Output the [x, y] coordinate of the center of the cell containing the given text.  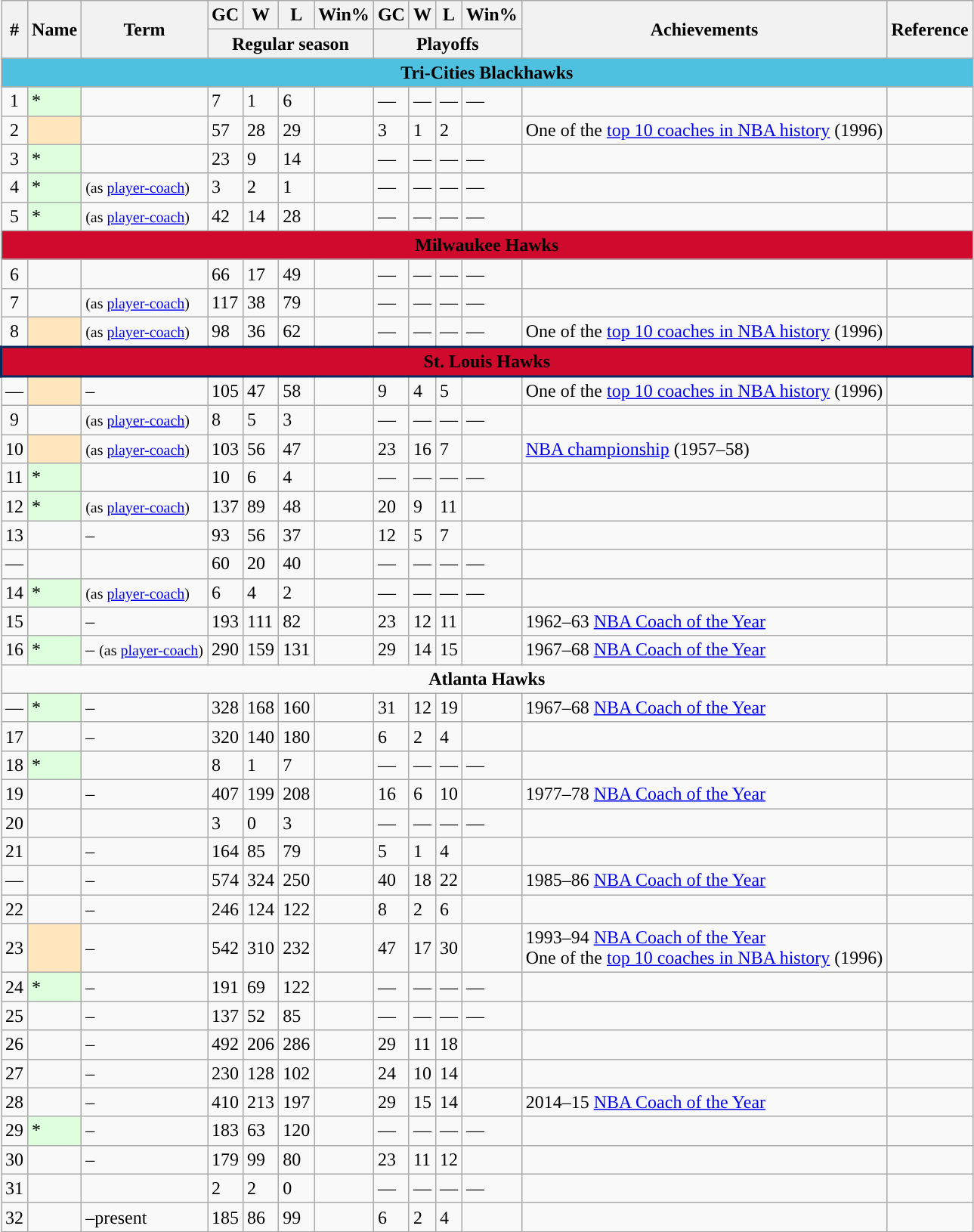
120 [296, 1131]
246 [225, 909]
574 [225, 881]
21 [15, 852]
290 [225, 650]
St. Louis Hawks [487, 361]
328 [225, 707]
131 [296, 650]
250 [296, 881]
Tri-Cities Blackhawks [487, 73]
Reference [929, 29]
180 [296, 736]
98 [225, 331]
25 [15, 1016]
2014–15 NBA Coach of the Year [704, 1102]
42 [225, 216]
105 [225, 392]
36 [261, 331]
128 [261, 1073]
183 [225, 1131]
124 [261, 909]
197 [296, 1102]
208 [296, 794]
160 [296, 707]
159 [261, 650]
52 [261, 1016]
1985–86 NBA Coach of the Year [704, 881]
62 [296, 331]
38 [261, 302]
89 [261, 506]
60 [225, 564]
230 [225, 1073]
324 [261, 881]
179 [225, 1159]
1962–63 NBA Coach of the Year [704, 621]
27 [15, 1073]
140 [261, 736]
103 [225, 449]
# [15, 29]
63 [261, 1131]
Playoffs [447, 44]
407 [225, 794]
26 [15, 1045]
NBA championship (1957–58) [704, 449]
117 [225, 302]
542 [225, 948]
206 [261, 1045]
164 [225, 852]
191 [225, 987]
58 [296, 392]
102 [296, 1073]
48 [296, 506]
213 [261, 1102]
Achievements [704, 29]
69 [261, 987]
93 [225, 535]
– (as player-coach) [145, 650]
286 [296, 1045]
185 [225, 1217]
410 [225, 1102]
32 [15, 1217]
310 [261, 948]
66 [225, 274]
199 [261, 794]
Regular season [290, 44]
37 [296, 535]
1993–94 NBA Coach of the YearOne of the top 10 coaches in NBA history (1996) [704, 948]
111 [261, 621]
57 [225, 130]
13 [15, 535]
232 [296, 948]
86 [261, 1217]
Atlanta Hawks [487, 679]
168 [261, 707]
82 [296, 621]
492 [225, 1045]
49 [296, 274]
1977–78 NBA Coach of the Year [704, 794]
193 [225, 621]
Name [54, 29]
Term [145, 29]
80 [296, 1159]
320 [225, 736]
Milwaukee Hawks [487, 245]
–present [145, 1217]
